Determine the (X, Y) coordinate at the center of the cell enclosing the given text.  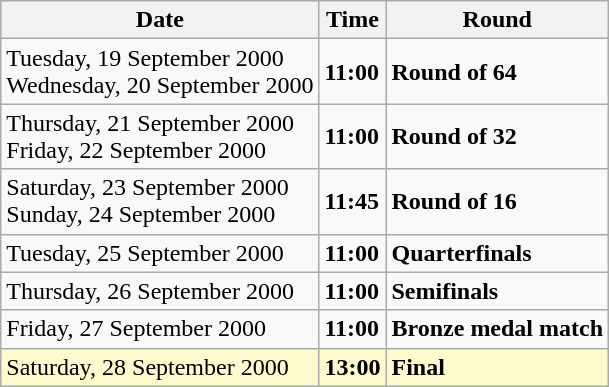
Tuesday, 25 September 2000 (160, 253)
11:45 (352, 202)
13:00 (352, 367)
Semifinals (498, 291)
Round of 16 (498, 202)
Bronze medal match (498, 329)
Date (160, 20)
Tuesday, 19 September 2000Wednesday, 20 September 2000 (160, 72)
Saturday, 23 September 2000Sunday, 24 September 2000 (160, 202)
Saturday, 28 September 2000 (160, 367)
Quarterfinals (498, 253)
Thursday, 21 September 2000Friday, 22 September 2000 (160, 136)
Time (352, 20)
Final (498, 367)
Friday, 27 September 2000 (160, 329)
Round (498, 20)
Round of 32 (498, 136)
Thursday, 26 September 2000 (160, 291)
Round of 64 (498, 72)
